Identify which cell holds the provided text, then report its [x, y] central coordinate. 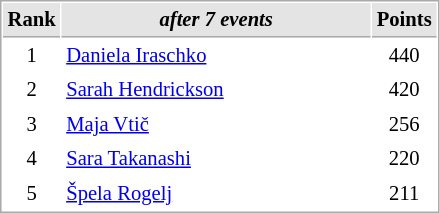
2 [32, 90]
4 [32, 158]
3 [32, 124]
Špela Rogelj [216, 194]
220 [404, 158]
211 [404, 194]
1 [32, 56]
5 [32, 194]
Maja Vtič [216, 124]
420 [404, 90]
Points [404, 20]
after 7 events [216, 20]
440 [404, 56]
Rank [32, 20]
256 [404, 124]
Sara Takanashi [216, 158]
Daniela Iraschko [216, 56]
Sarah Hendrickson [216, 90]
